Search for the cell housing the specified text and yield its (x, y) center coordinate. 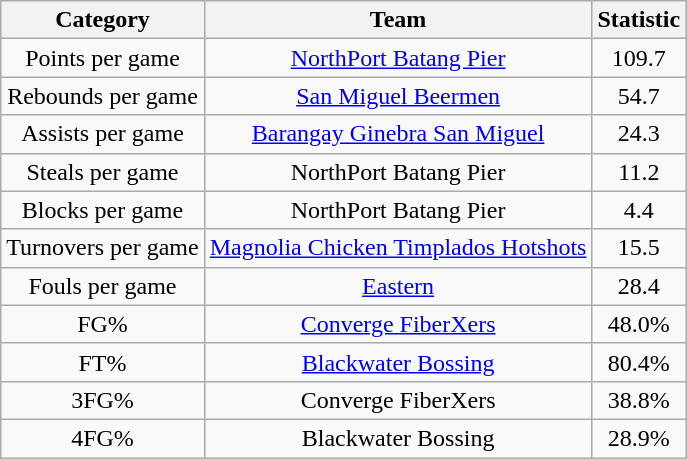
80.4% (639, 362)
54.7 (639, 96)
Eastern (398, 286)
Fouls per game (102, 286)
Rebounds per game (102, 96)
Steals per game (102, 172)
15.5 (639, 248)
Assists per game (102, 134)
4FG% (102, 438)
28.4 (639, 286)
Magnolia Chicken Timplados Hotshots (398, 248)
4.4 (639, 210)
Barangay Ginebra San Miguel (398, 134)
Category (102, 20)
28.9% (639, 438)
Blocks per game (102, 210)
11.2 (639, 172)
3FG% (102, 400)
Statistic (639, 20)
San Miguel Beermen (398, 96)
48.0% (639, 324)
Points per game (102, 58)
38.8% (639, 400)
Turnovers per game (102, 248)
FT% (102, 362)
Team (398, 20)
109.7 (639, 58)
24.3 (639, 134)
FG% (102, 324)
